Search for the cell housing the specified text and yield its [X, Y] center coordinate. 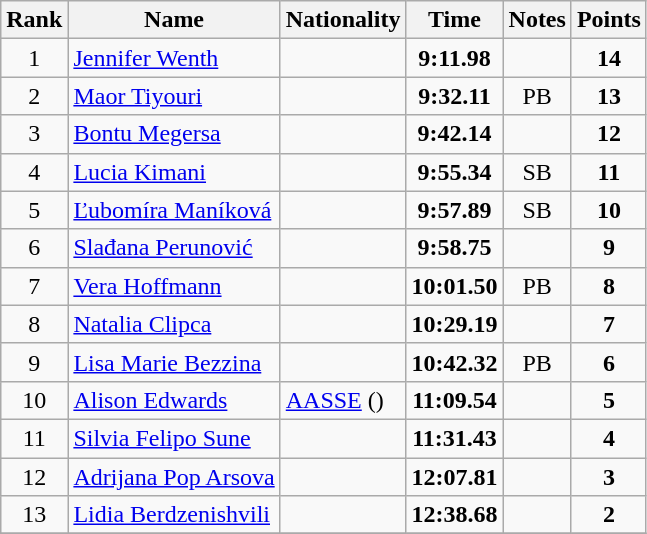
Lisa Marie Bezzina [174, 362]
Points [608, 20]
AASSE () [343, 400]
Natalia Clipca [174, 324]
14 [608, 58]
Nationality [343, 20]
9:11.98 [454, 58]
Adrijana Pop Arsova [174, 477]
9:57.89 [454, 210]
12:07.81 [454, 477]
Notes [537, 20]
9:32.11 [454, 96]
Vera Hoffmann [174, 286]
9:42.14 [454, 134]
1 [34, 58]
Lucia Kimani [174, 172]
Bontu Megersa [174, 134]
Alison Edwards [174, 400]
Name [174, 20]
11:09.54 [454, 400]
9:55.34 [454, 172]
Maor Tiyouri [174, 96]
Jennifer Wenth [174, 58]
12:38.68 [454, 515]
9:58.75 [454, 248]
Lidia Berdzenishvili [174, 515]
10:29.19 [454, 324]
10:01.50 [454, 286]
Slađana Perunović [174, 248]
10:42.32 [454, 362]
Rank [34, 20]
11:31.43 [454, 438]
Time [454, 20]
Silvia Felipo Sune [174, 438]
Ľubomíra Maníková [174, 210]
